Search for the cell housing the specified text and yield its (X, Y) center coordinate. 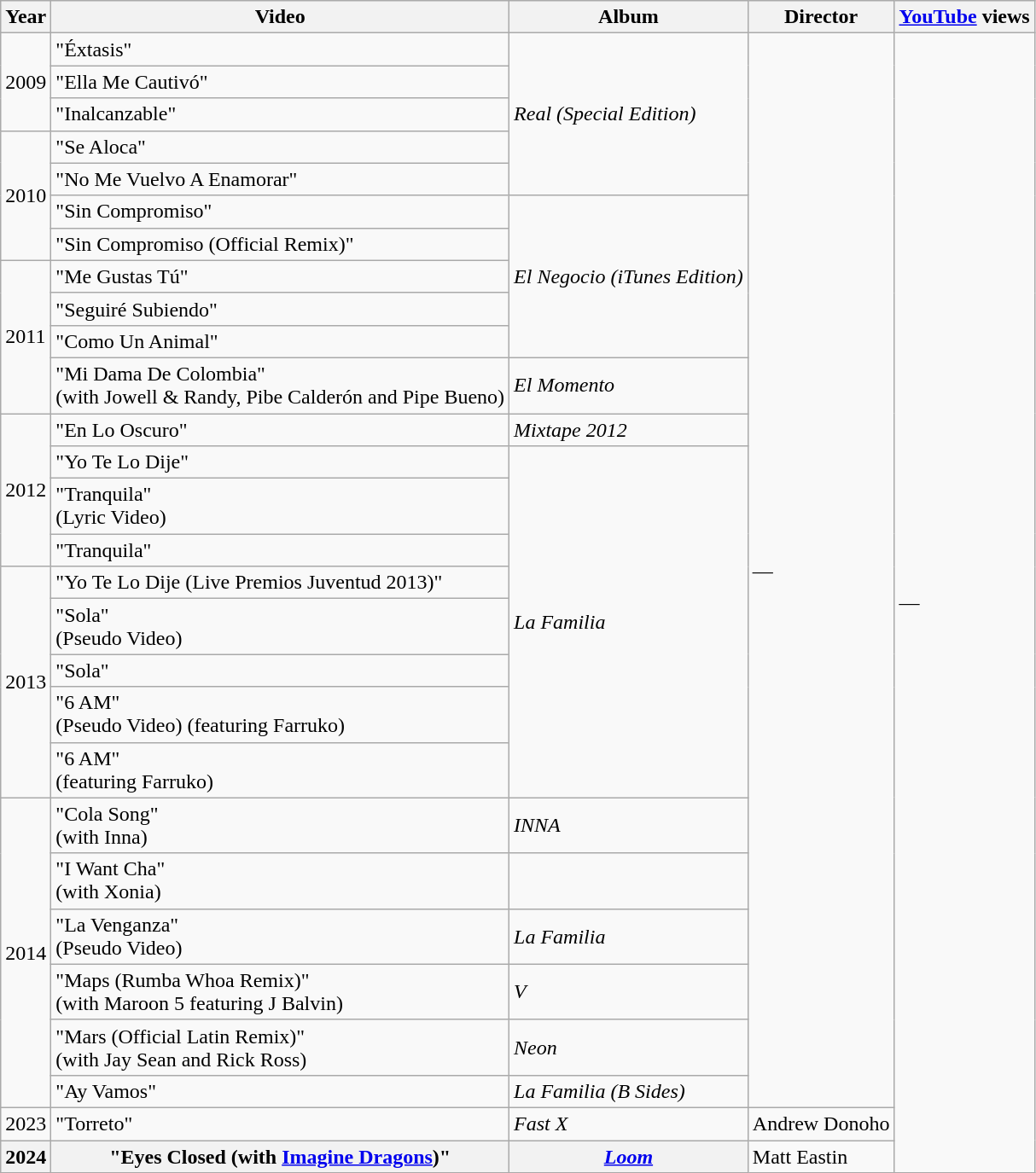
"Se Aloca" (280, 147)
2014 (26, 952)
2013 (26, 682)
"I Want Cha" (with Xonia) (280, 880)
Year (26, 17)
"Yo Te Lo Dije (Live Premios Juventud 2013)" (280, 583)
2023 (26, 1124)
Real (Special Edition) (629, 114)
"Inalcanzable" (280, 114)
Director (821, 17)
"Sola" (Pseudo Video) (280, 626)
"Como Un Animal" (280, 341)
"Ella Me Cautivó" (280, 82)
"La Venganza" (Pseudo Video) (280, 937)
"No Me Vuelvo A Enamorar" (280, 179)
Fast X (629, 1124)
"Mi Dama De Colombia" (with Jowell & Randy, Pibe Calderón and Pipe Bueno) (280, 386)
"Me Gustas Tú" (280, 276)
Loom (629, 1156)
"Sin Compromiso (Official Remix)" (280, 244)
"6 AM" (featuring Farruko) (280, 769)
El Negocio (iTunes Edition) (629, 276)
2012 (26, 490)
"Torreto" (280, 1124)
INNA (629, 826)
Mixtape 2012 (629, 429)
"6 AM" (Pseudo Video) (featuring Farruko) (280, 715)
"Ay Vamos" (280, 1091)
Album (629, 17)
2011 (26, 336)
"Eyes Closed (with Imagine Dragons)" (280, 1156)
"Sin Compromiso" (280, 212)
"Tranquila" (280, 550)
"Seguiré Subiendo" (280, 309)
"Éxtasis" (280, 49)
YouTube views (964, 17)
Matt Eastin (821, 1156)
"Maps (Rumba Whoa Remix)" (with Maroon 5 featuring J Balvin) (280, 991)
"Mars (Official Latin Remix)" (with Jay Sean and Rick Ross) (280, 1048)
La Familia (B Sides) (629, 1091)
"En Lo Oscuro" (280, 429)
"Yo Te Lo Dije" (280, 462)
V (629, 991)
Video (280, 17)
Neon (629, 1048)
2010 (26, 195)
2024 (26, 1156)
"Tranquila" (Lyric Video) (280, 507)
El Momento (629, 386)
Andrew Donoho (821, 1124)
2009 (26, 82)
"Sola" (280, 671)
"Cola Song" (with Inna) (280, 826)
